Output the (x, y) coordinate of the center of the cell containing the given text.  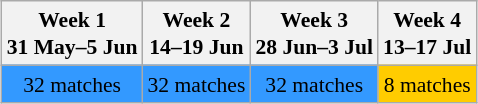
8 matches (427, 84)
Week 214–19 Jun (197, 33)
Week 413–17 Jul (427, 33)
Week 328 Jun–3 Jul (314, 33)
Week 131 May–5 Jun (72, 33)
